For the text-containing cell, return its midpoint in [X, Y] coordinate format. 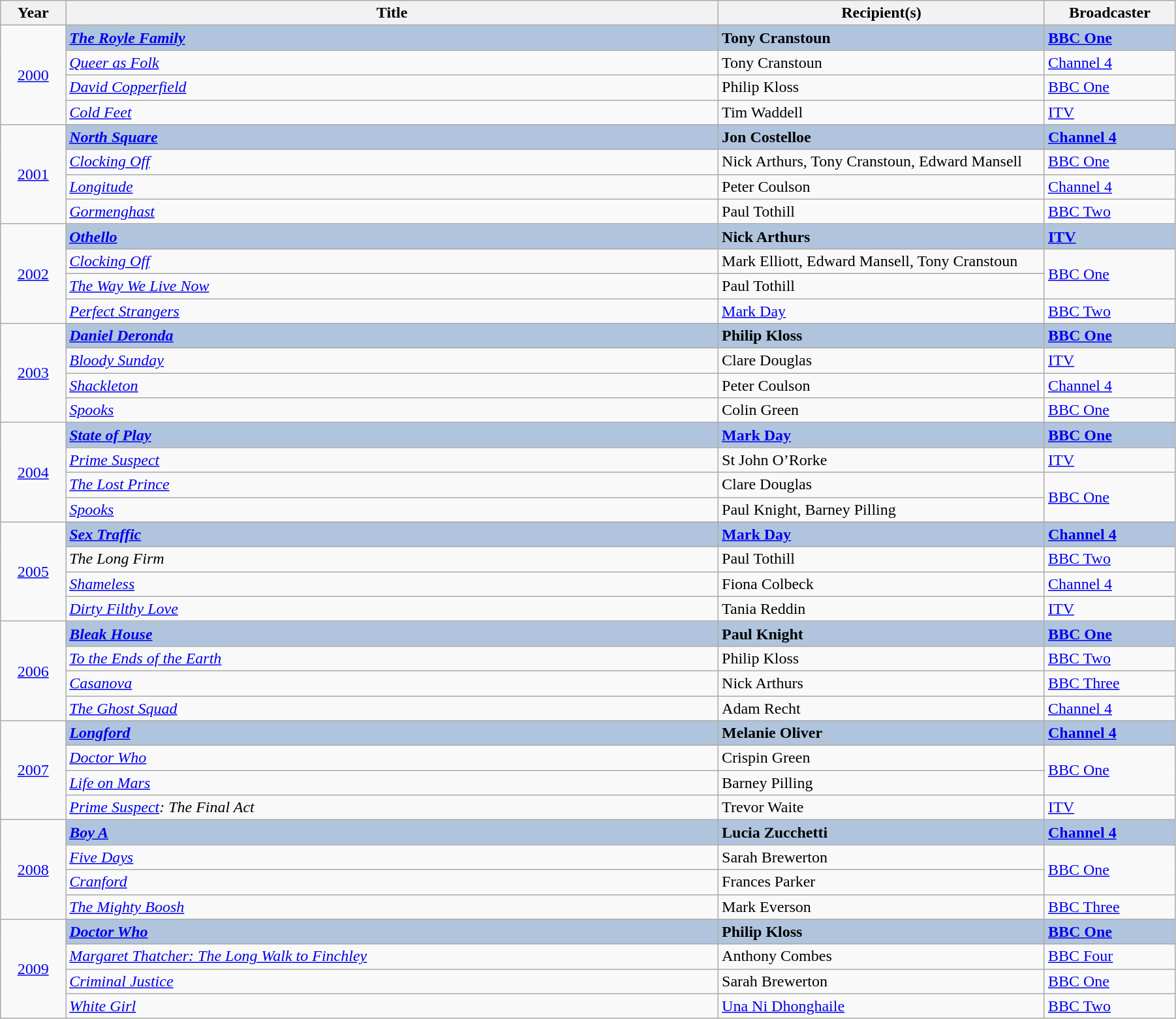
Crispin Green [882, 758]
The Long Firm [392, 559]
To the Ends of the Earth [392, 658]
Mark Elliott, Edward Mansell, Tony Cranstoun [882, 261]
Una Ni Dhonghaile [882, 1006]
Title [392, 13]
Prime Suspect: The Final Act [392, 808]
Longitude [392, 187]
Tim Waddell [882, 112]
Anthony Combes [882, 956]
Jon Costelloe [882, 137]
Gormenghast [392, 211]
Trevor Waite [882, 808]
Casanova [392, 683]
North Square [392, 137]
2000 [33, 75]
Colin Green [882, 410]
Sex Traffic [392, 534]
Adam Recht [882, 708]
Bleak House [392, 633]
Tania Reddin [882, 609]
2009 [33, 969]
Lucia Zucchetti [882, 832]
Broadcaster [1109, 13]
Prime Suspect [392, 460]
Dirty Filthy Love [392, 609]
Frances Parker [882, 882]
Year [33, 13]
The Ghost Squad [392, 708]
White Girl [392, 1006]
Melanie Oliver [882, 733]
Shameless [392, 584]
2006 [33, 671]
Cold Feet [392, 112]
2002 [33, 273]
Boy A [392, 832]
The Way We Live Now [392, 286]
Paul Knight, Barney Pilling [882, 509]
Mark Everson [882, 907]
2004 [33, 472]
The Royle Family [392, 38]
Margaret Thatcher: The Long Walk to Finchley [392, 956]
The Lost Prince [392, 485]
Cranford [392, 882]
Bloody Sunday [392, 361]
2007 [33, 770]
Paul Knight [882, 633]
David Copperfield [392, 87]
Five Days [392, 857]
Fiona Colbeck [882, 584]
2001 [33, 174]
State of Play [392, 435]
Criminal Justice [392, 981]
Barney Pilling [882, 783]
Nick Arthurs, Tony Cranstoun, Edward Mansell [882, 162]
Recipient(s) [882, 13]
Othello [392, 236]
2005 [33, 571]
Shackleton [392, 386]
St John O’Rorke [882, 460]
BBC Four [1109, 956]
Longford [392, 733]
The Mighty Boosh [392, 907]
Daniel Deronda [392, 336]
Life on Mars [392, 783]
Queer as Folk [392, 63]
2003 [33, 373]
2008 [33, 870]
Perfect Strangers [392, 311]
